Detect which cell encompasses the target text, then output its (X, Y) center coordinate. 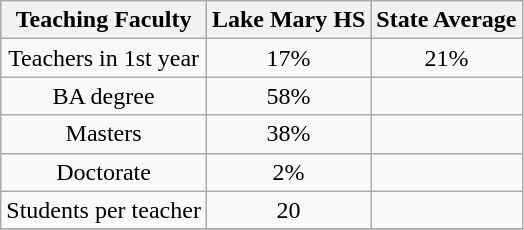
Students per teacher (104, 210)
17% (288, 58)
Lake Mary HS (288, 20)
State Average (446, 20)
BA degree (104, 96)
2% (288, 172)
58% (288, 96)
38% (288, 134)
Teachers in 1st year (104, 58)
20 (288, 210)
Doctorate (104, 172)
21% (446, 58)
Masters (104, 134)
Teaching Faculty (104, 20)
